Determine the [x, y] coordinate at the center of the cell enclosing the given text.  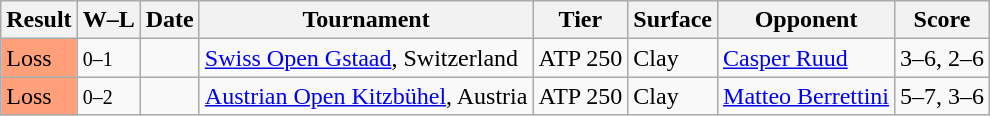
Matteo Berrettini [806, 96]
Austrian Open Kitzbühel, Austria [366, 96]
Score [942, 20]
Swiss Open Gstaad, Switzerland [366, 58]
Tournament [366, 20]
0–2 [108, 96]
0–1 [108, 58]
Surface [673, 20]
Tier [580, 20]
Opponent [806, 20]
5–7, 3–6 [942, 96]
Casper Ruud [806, 58]
3–6, 2–6 [942, 58]
Date [170, 20]
Result [39, 20]
W–L [108, 20]
